Return the [X, Y] coordinate for the center point of the cell that contains the specified text.  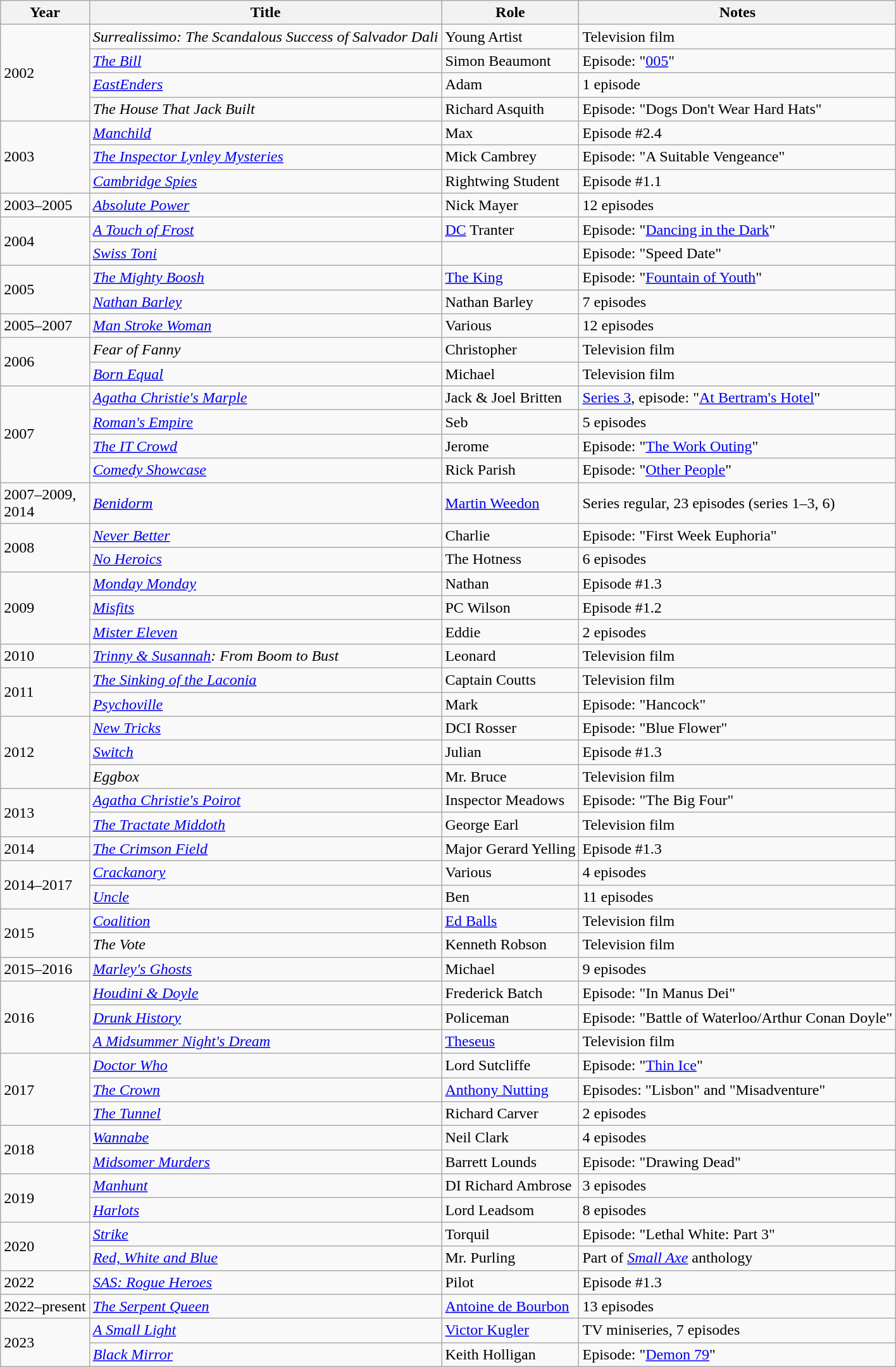
A Small Light [266, 1330]
9 episodes [738, 969]
Adam [510, 85]
Cambridge Spies [266, 181]
Fear of Fanny [266, 350]
Leonard [510, 656]
Episode: "005" [738, 61]
DI Richard Ambrose [510, 1186]
Episode: "First Week Euphoria" [738, 535]
2016 [45, 1017]
2007–2009,2014 [45, 502]
2014 [45, 849]
2020 [45, 1246]
A Touch of Frost [266, 229]
TV miniseries, 7 episodes [738, 1330]
2007 [45, 434]
Surrealissimo: The Scandalous Success of Salvador Dali [266, 37]
2006 [45, 362]
The Mighty Boosh [266, 277]
Monday Monday [266, 584]
Title [266, 13]
Mark [510, 704]
Rick Parish [510, 470]
2008 [45, 547]
Born Equal [266, 374]
2009 [45, 608]
Episode: "Lethal White: Part 3" [738, 1234]
The Sinking of the Laconia [266, 680]
Victor Kugler [510, 1330]
The Crimson Field [266, 849]
Marley's Ghosts [266, 969]
Mr. Bruce [510, 777]
Policeman [510, 1017]
The Crown [266, 1089]
Ed Balls [510, 921]
Episode: "The Work Outing" [738, 446]
Pilot [510, 1282]
Doctor Who [266, 1065]
Never Better [266, 535]
Episode: "In Manus Dei" [738, 993]
Eddie [510, 632]
The Hotness [510, 559]
Harlots [266, 1210]
Christopher [510, 350]
Episode: "Speed Date" [738, 253]
2004 [45, 241]
New Tricks [266, 728]
SAS: Rogue Heroes [266, 1282]
2022 [45, 1282]
1 episode [738, 85]
Martin Weedon [510, 502]
Strike [266, 1234]
Coalition [266, 921]
Benidorm [266, 502]
Manchild [266, 133]
Part of Small Axe anthology [738, 1258]
DCI Rosser [510, 728]
Episode: "Other People" [738, 470]
Uncle [266, 897]
Young Artist [510, 37]
Kenneth Robson [510, 945]
Man Stroke Woman [266, 326]
Episode: "Hancock" [738, 704]
Episode: "The Big Four" [738, 801]
Comedy Showcase [266, 470]
2018 [45, 1150]
DC Tranter [510, 229]
Ben [510, 897]
Richard Carver [510, 1114]
Captain Coutts [510, 680]
Jack & Joel Britten [510, 398]
2023 [45, 1342]
2011 [45, 692]
The Bill [266, 61]
8 episodes [738, 1210]
Episode: "Blue Flower" [738, 728]
2015 [45, 933]
Anthony Nutting [510, 1089]
3 episodes [738, 1186]
Red, White and Blue [266, 1258]
2013 [45, 813]
Notes [738, 13]
The Tunnel [266, 1114]
No Heroics [266, 559]
Series regular, 23 episodes (series 1–3, 6) [738, 502]
Roman's Empire [266, 422]
Theseus [510, 1041]
2019 [45, 1198]
Seb [510, 422]
Barrett Lounds [510, 1162]
Rightwing Student [510, 181]
2014–2017 [45, 885]
Simon Beaumont [510, 61]
The Tractate Middoth [266, 825]
2010 [45, 656]
Episode: "A Suitable Vengeance" [738, 157]
Keith Holligan [510, 1354]
Lord Leadsom [510, 1210]
Richard Asquith [510, 109]
Eggbox [266, 777]
A Midsummer Night's Dream [266, 1041]
Manhunt [266, 1186]
Nathan [510, 584]
EastEnders [266, 85]
2005 [45, 289]
Episode: "Thin Ice" [738, 1065]
The Inspector Lynley Mysteries [266, 157]
Nick Mayer [510, 205]
Episode: "Dogs Don't Wear Hard Hats" [738, 109]
6 episodes [738, 559]
Misfits [266, 608]
Agatha Christie's Poirot [266, 801]
Max [510, 133]
Episode: "Demon 79" [738, 1354]
Neil Clark [510, 1138]
Episode: "Battle of Waterloo/Arthur Conan Doyle" [738, 1017]
Black Mirror [266, 1354]
Torquil [510, 1234]
The Serpent Queen [266, 1306]
2015–2016 [45, 969]
George Earl [510, 825]
2005–2007 [45, 326]
2012 [45, 752]
The Vote [266, 945]
Episode: "Dancing in the Dark" [738, 229]
7 episodes [738, 302]
Midsomer Murders [266, 1162]
Jerome [510, 446]
Agatha Christie's Marple [266, 398]
Mr. Purling [510, 1258]
Antoine de Bourbon [510, 1306]
Episode #2.4 [738, 133]
Year [45, 13]
2002 [45, 73]
PC Wilson [510, 608]
Crackanory [266, 873]
Episode #1.2 [738, 608]
Julian [510, 752]
Trinny & Susannah: From Boom to Bust [266, 656]
The IT Crowd [266, 446]
Major Gerard Yelling [510, 849]
Wannabe [266, 1138]
Drunk History [266, 1017]
2003 [45, 157]
Mister Eleven [266, 632]
5 episodes [738, 422]
2003–2005 [45, 205]
Absolute Power [266, 205]
Episode: "Fountain of Youth" [738, 277]
Episode: "Drawing Dead" [738, 1162]
2022–present [45, 1306]
The House That Jack Built [266, 109]
Frederick Batch [510, 993]
11 episodes [738, 897]
Switch [266, 752]
Inspector Meadows [510, 801]
Swiss Toni [266, 253]
Charlie [510, 535]
2017 [45, 1089]
Role [510, 13]
Episodes: "Lisbon" and "Misadventure" [738, 1089]
The King [510, 277]
Mick Cambrey [510, 157]
Houdini & Doyle [266, 993]
Series 3, episode: "At Bertram's Hotel" [738, 398]
Psychoville [266, 704]
Lord Sutcliffe [510, 1065]
Episode #1.1 [738, 181]
13 episodes [738, 1306]
